Locate the cell with the specified text and output its (x, y) center coordinate. 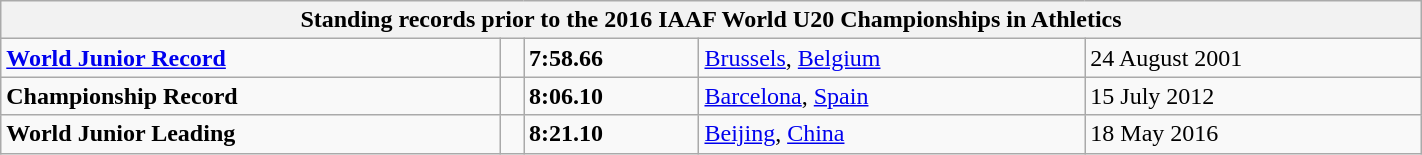
24 August 2001 (1253, 58)
8:06.10 (612, 96)
Championship Record (251, 96)
Beijing, China (892, 134)
World Junior Leading (251, 134)
7:58.66 (612, 58)
18 May 2016 (1253, 134)
15 July 2012 (1253, 96)
Barcelona, Spain (892, 96)
World Junior Record (251, 58)
8:21.10 (612, 134)
Brussels, Belgium (892, 58)
Standing records prior to the 2016 IAAF World U20 Championships in Athletics (711, 20)
